Search for the cell housing the specified text and yield its [x, y] center coordinate. 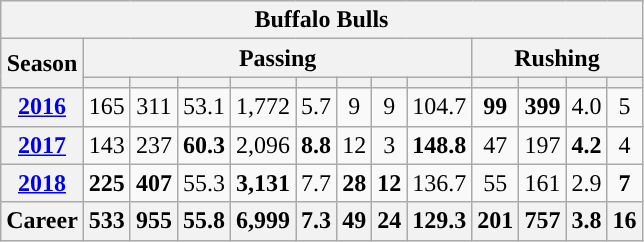
Career [42, 221]
Buffalo Bulls [322, 20]
24 [390, 221]
311 [154, 107]
2017 [42, 145]
60.3 [204, 145]
7.7 [316, 183]
399 [542, 107]
55.8 [204, 221]
757 [542, 221]
225 [106, 183]
7.3 [316, 221]
3,131 [264, 183]
237 [154, 145]
Passing [277, 58]
6,999 [264, 221]
161 [542, 183]
4.2 [586, 145]
55.3 [204, 183]
533 [106, 221]
2,096 [264, 145]
165 [106, 107]
2016 [42, 107]
28 [354, 183]
7 [624, 183]
5.7 [316, 107]
1,772 [264, 107]
136.7 [440, 183]
104.7 [440, 107]
Rushing [557, 58]
16 [624, 221]
4.0 [586, 107]
2.9 [586, 183]
5 [624, 107]
49 [354, 221]
99 [496, 107]
2018 [42, 183]
4 [624, 145]
55 [496, 183]
407 [154, 183]
129.3 [440, 221]
3.8 [586, 221]
197 [542, 145]
201 [496, 221]
143 [106, 145]
955 [154, 221]
148.8 [440, 145]
53.1 [204, 107]
8.8 [316, 145]
3 [390, 145]
Season [42, 64]
47 [496, 145]
